Return the [x, y] coordinate for the center point of the cell that contains the specified text.  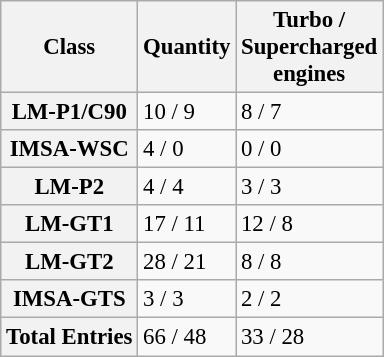
4 / 0 [187, 149]
17 / 11 [187, 224]
33 / 28 [310, 337]
Total Entries [70, 337]
IMSA-GTS [70, 299]
66 / 48 [187, 337]
4 / 4 [187, 187]
LM-GT2 [70, 262]
28 / 21 [187, 262]
LM-P2 [70, 187]
2 / 2 [310, 299]
Class [70, 47]
0 / 0 [310, 149]
8 / 7 [310, 112]
IMSA-WSC [70, 149]
Quantity [187, 47]
10 / 9 [187, 112]
LM-P1/C90 [70, 112]
8 / 8 [310, 262]
LM-GT1 [70, 224]
12 / 8 [310, 224]
Turbo /Superchargedengines [310, 47]
